Return (x, y) of the center of cell containing provided text 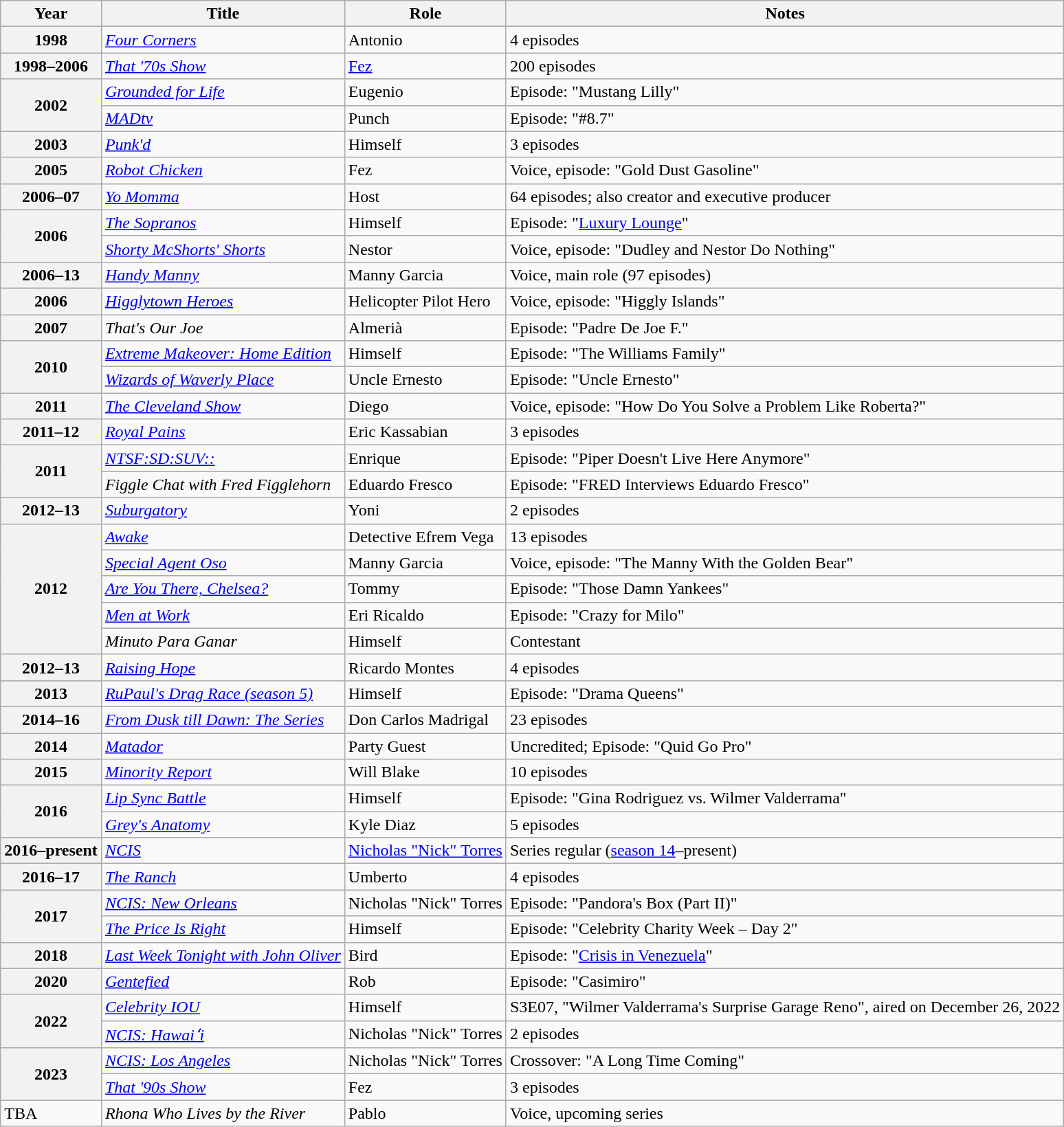
1998–2006 (51, 66)
2002 (51, 105)
Episode: "#8.7" (785, 118)
2005 (51, 170)
Almerià (425, 328)
NCIS (223, 851)
2006–07 (51, 197)
Wizards of Waverly Place (223, 380)
Diego (425, 406)
2006–13 (51, 275)
2017 (51, 916)
The Ranch (223, 877)
That '70s Show (223, 66)
Antonio (425, 40)
2003 (51, 144)
Eduardo Fresco (425, 484)
2023 (51, 1074)
2016–present (51, 851)
Title (223, 14)
Uncredited; Episode: "Quid Go Pro" (785, 746)
64 episodes; also creator and executive producer (785, 197)
Role (425, 14)
MADtv (223, 118)
2020 (51, 981)
Episode: "Pandora's Box (Part II)" (785, 903)
Party Guest (425, 746)
13 episodes (785, 537)
2011–12 (51, 432)
Bird (425, 955)
Four Corners (223, 40)
Episode: "Padre De Joe F." (785, 328)
RuPaul's Drag Race (season 5) (223, 693)
Eugenio (425, 92)
Umberto (425, 877)
2013 (51, 693)
Detective Efrem Vega (425, 537)
Voice, episode: "Higgly Islands" (785, 301)
Voice, main role (97 episodes) (785, 275)
Episode: "Luxury Lounge" (785, 223)
23 episodes (785, 719)
Episode: "FRED Interviews Eduardo Fresco" (785, 484)
Year (51, 14)
Punch (425, 118)
Pablo (425, 1113)
Series regular (season 14–present) (785, 851)
Ricardo Montes (425, 667)
Episode: "Those Damn Yankees" (785, 589)
NCIS: New Orleans (223, 903)
Awake (223, 537)
Eric Kassabian (425, 432)
From Dusk till Dawn: The Series (223, 719)
Eri Ricaldo (425, 615)
Rhona Who Lives by the River (223, 1113)
Contestant (785, 641)
Kyle Diaz (425, 825)
2022 (51, 1021)
Episode: "Crisis in Venezuela" (785, 955)
Extreme Makeover: Home Edition (223, 354)
Episode: "Celebrity Charity Week – Day 2" (785, 929)
Higglytown Heroes (223, 301)
Crossover: "A Long Time Coming" (785, 1061)
Yoni (425, 511)
2016 (51, 812)
Notes (785, 14)
Voice, episode: "How Do You Solve a Problem Like Roberta?" (785, 406)
2007 (51, 328)
Are You There, Chelsea? (223, 589)
2014–16 (51, 719)
Grey's Anatomy (223, 825)
Voice, episode: "Gold Dust Gasoline" (785, 170)
The Price Is Right (223, 929)
Episode: "The Williams Family" (785, 354)
Last Week Tonight with John Oliver (223, 955)
Voice, episode: "The Manny With the Golden Bear" (785, 563)
Episode: "Gina Rodriguez vs. Wilmer Valderrama" (785, 799)
Tommy (425, 589)
Gentefied (223, 981)
Episode: "Mustang Lilly" (785, 92)
Episode: "Casimiro" (785, 981)
2018 (51, 955)
Celebrity IOU (223, 1007)
Helicopter Pilot Hero (425, 301)
Raising Hope (223, 667)
Episode: "Drama Queens" (785, 693)
Matador (223, 746)
2012 (51, 589)
Episode: "Crazy for Milo" (785, 615)
2010 (51, 367)
That's Our Joe (223, 328)
Enrique (425, 458)
Will Blake (425, 772)
Yo Momma (223, 197)
Voice, upcoming series (785, 1113)
The Cleveland Show (223, 406)
Minority Report (223, 772)
200 episodes (785, 66)
Nestor (425, 249)
Uncle Ernesto (425, 380)
Voice, episode: "Dudley and Nestor Do Nothing" (785, 249)
2014 (51, 746)
Shorty McShorts' Shorts (223, 249)
NTSF:SD:SUV:: (223, 458)
5 episodes (785, 825)
The Sopranos (223, 223)
Host (425, 197)
That '90s Show (223, 1087)
Handy Manny (223, 275)
NCIS: Los Angeles (223, 1061)
Punk'd (223, 144)
Rob (425, 981)
Royal Pains (223, 432)
Don Carlos Madrigal (425, 719)
Episode: "Uncle Ernesto" (785, 380)
2015 (51, 772)
2016–17 (51, 877)
1998 (51, 40)
Figgle Chat with Fred Figglehorn (223, 484)
10 episodes (785, 772)
Men at Work (223, 615)
Minuto Para Ganar (223, 641)
Grounded for Life (223, 92)
NCIS: Hawaiʻi (223, 1034)
Episode: "Piper Doesn't Live Here Anymore" (785, 458)
S3E07, "Wilmer Valderrama's Surprise Garage Reno", aired on December 26, 2022 (785, 1007)
Special Agent Oso (223, 563)
Robot Chicken (223, 170)
TBA (51, 1113)
Suburgatory (223, 511)
Lip Sync Battle (223, 799)
